Find where the given text appears and provide that cell's center as [x, y] coordinate. 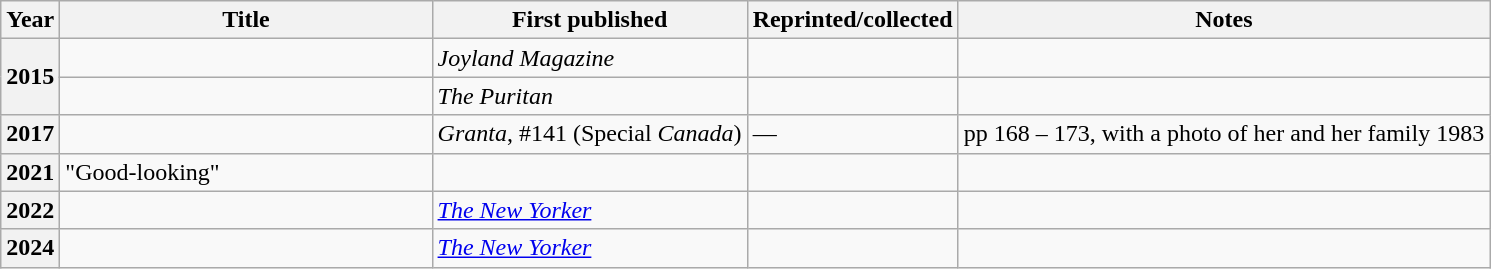
— [852, 134]
First published [590, 20]
Reprinted/collected [852, 20]
2021 [30, 172]
The Puritan [590, 96]
"Good-looking" [246, 172]
2024 [30, 248]
Joyland Magazine [590, 58]
Title [246, 20]
2015 [30, 77]
pp 168 – 173, with a photo of her and her family 1983 [1224, 134]
2022 [30, 210]
2017 [30, 134]
Granta, #141 (Special Canada) [590, 134]
Year [30, 20]
Notes [1224, 20]
